Extract the (X, Y) coordinate from the center of the cell holding the provided text.  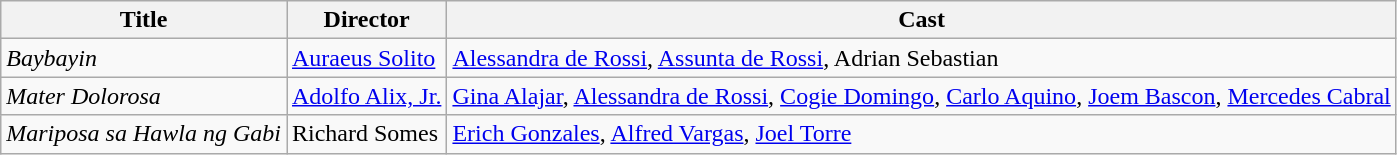
Auraeus Solito (366, 58)
Title (144, 20)
Mater Dolorosa (144, 96)
Erich Gonzales, Alfred Vargas, Joel Torre (922, 134)
Director (366, 20)
Gina Alajar, Alessandra de Rossi, Cogie Domingo, Carlo Aquino, Joem Bascon, Mercedes Cabral (922, 96)
Adolfo Alix, Jr. (366, 96)
Mariposa sa Hawla ng Gabi (144, 134)
Cast (922, 20)
Baybayin (144, 58)
Alessandra de Rossi, Assunta de Rossi, Adrian Sebastian (922, 58)
Richard Somes (366, 134)
